Find where the given text appears and provide that cell's center as (x, y) coordinate. 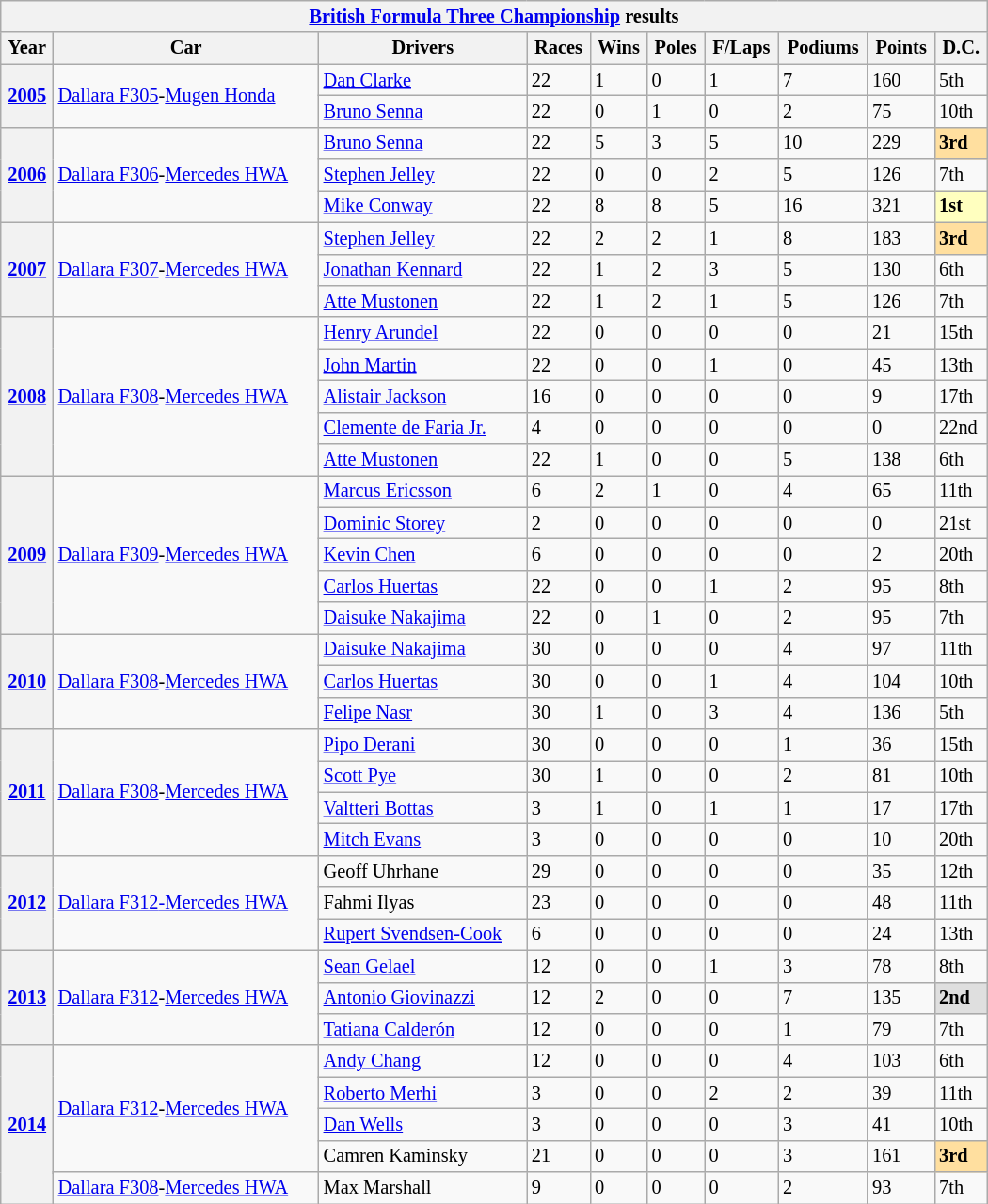
2014 (27, 1124)
John Martin (423, 365)
Points (901, 48)
Races (559, 48)
Roberto Merhi (423, 1093)
135 (901, 998)
161 (901, 1156)
Dan Clarke (423, 80)
Fahmi Ilyas (423, 903)
97 (901, 649)
2006 (27, 175)
Car (186, 48)
Year (27, 48)
2007 (27, 269)
Dan Wells (423, 1124)
93 (901, 1188)
Kevin Chen (423, 554)
21st (961, 523)
Jonathan Kennard (423, 270)
Rupert Svendsen-Cook (423, 934)
Mike Conway (423, 206)
F/Laps (741, 48)
Sean Gelael (423, 966)
Tatiana Calderón (423, 1029)
Valtteri Bottas (423, 808)
12th (961, 871)
160 (901, 80)
2013 (27, 997)
79 (901, 1029)
2011 (27, 792)
Geoff Uhrhane (423, 871)
1st (961, 206)
29 (559, 871)
Max Marshall (423, 1188)
Drivers (423, 48)
229 (901, 143)
Dallara F307-Mercedes HWA (186, 269)
36 (901, 744)
Poles (676, 48)
23 (559, 903)
Scott Pye (423, 776)
103 (901, 1061)
2008 (27, 396)
2010 (27, 681)
Camren Kaminsky (423, 1156)
Felipe Nasr (423, 713)
78 (901, 966)
Mitch Evans (423, 839)
Dallara F309-Mercedes HWA (186, 554)
48 (901, 903)
22nd (961, 428)
39 (901, 1093)
2nd (961, 998)
Podiums (822, 48)
81 (901, 776)
24 (901, 934)
Antonio Giovinazzi (423, 998)
321 (901, 206)
D.C. (961, 48)
Andy Chang (423, 1061)
17 (901, 808)
130 (901, 270)
138 (901, 460)
2005 (27, 96)
45 (901, 365)
Dallara F306-Mercedes HWA (186, 175)
Dallara F305-Mugen Honda (186, 96)
Dominic Storey (423, 523)
Henry Arundel (423, 333)
65 (901, 491)
Clemente de Faria Jr. (423, 428)
Pipo Derani (423, 744)
35 (901, 871)
104 (901, 681)
183 (901, 238)
75 (901, 111)
2009 (27, 554)
Alistair Jackson (423, 396)
Marcus Ericsson (423, 491)
Wins (619, 48)
British Formula Three Championship results (494, 16)
41 (901, 1124)
2012 (27, 903)
136 (901, 713)
